Provide the (X, Y) coordinate of the cell's center where the given text is located.  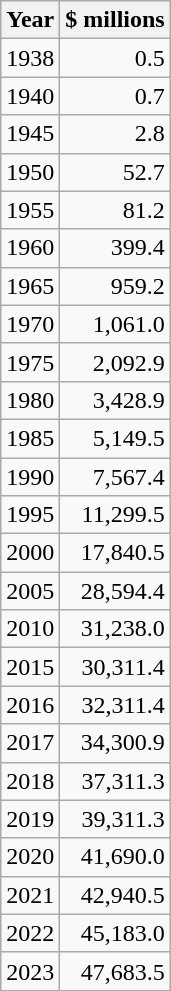
3,428.9 (115, 400)
1950 (30, 172)
30,311.4 (115, 667)
2022 (30, 933)
2,092.9 (115, 362)
2017 (30, 743)
81.2 (115, 210)
959.2 (115, 286)
2000 (30, 553)
0.7 (115, 96)
2019 (30, 819)
17,840.5 (115, 553)
2.8 (115, 134)
5,149.5 (115, 438)
2023 (30, 971)
2005 (30, 591)
39,311.3 (115, 819)
1945 (30, 134)
1,061.0 (115, 324)
41,690.0 (115, 857)
2018 (30, 781)
1970 (30, 324)
2015 (30, 667)
0.5 (115, 58)
2010 (30, 629)
32,311.4 (115, 705)
34,300.9 (115, 743)
7,567.4 (115, 477)
37,311.3 (115, 781)
Year (30, 20)
1955 (30, 210)
1938 (30, 58)
1995 (30, 515)
31,238.0 (115, 629)
52.7 (115, 172)
11,299.5 (115, 515)
1985 (30, 438)
2016 (30, 705)
28,594.4 (115, 591)
1975 (30, 362)
45,183.0 (115, 933)
399.4 (115, 248)
1965 (30, 286)
1940 (30, 96)
$ millions (115, 20)
1990 (30, 477)
2021 (30, 895)
1980 (30, 400)
1960 (30, 248)
47,683.5 (115, 971)
42,940.5 (115, 895)
2020 (30, 857)
